Determine the [x, y] coordinate at the center of the cell enclosing the given text.  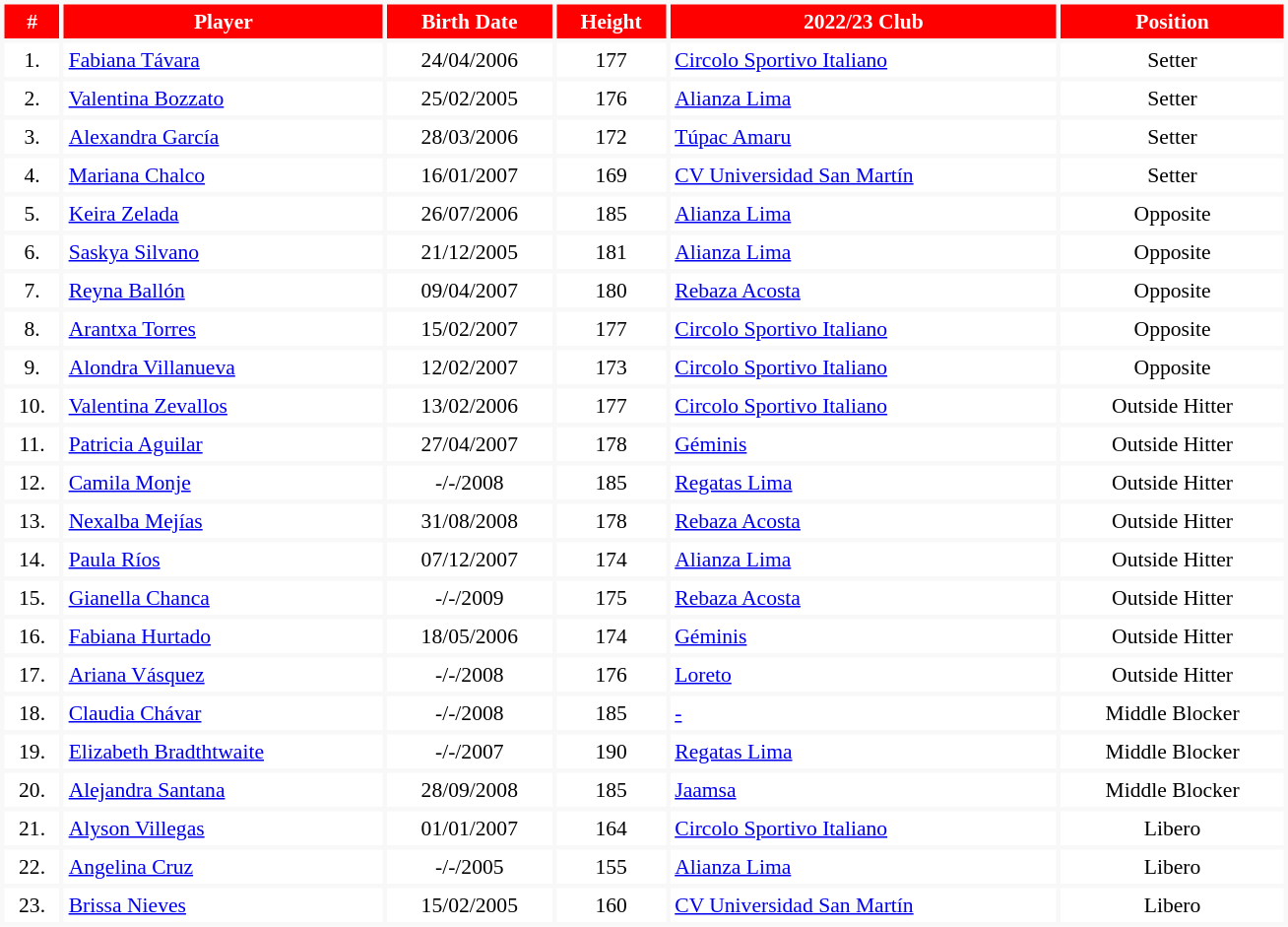
Jaamsa [864, 789]
17. [32, 675]
1. [32, 60]
18/05/2006 [469, 635]
Angelina Cruz [223, 866]
Elizabeth Bradthtwaite [223, 752]
14. [32, 559]
3. [32, 137]
190 [611, 752]
07/12/2007 [469, 559]
09/04/2007 [469, 291]
169 [611, 174]
2. [32, 98]
13. [32, 521]
160 [611, 905]
Height [611, 21]
15. [32, 598]
Birth Date [469, 21]
12. [32, 482]
Loreto [864, 675]
155 [611, 866]
16/01/2007 [469, 174]
Nexalba Mejías [223, 521]
173 [611, 367]
Fabiana Hurtado [223, 635]
23. [32, 905]
20. [32, 789]
Alondra Villanueva [223, 367]
13/02/2006 [469, 405]
01/01/2007 [469, 828]
Camila Monje [223, 482]
11. [32, 444]
4. [32, 174]
9. [32, 367]
Reyna Ballón [223, 291]
Alexandra García [223, 137]
16. [32, 635]
18. [32, 712]
15/02/2005 [469, 905]
22. [32, 866]
-/-/2005 [469, 866]
Valentina Zevallos [223, 405]
24/04/2006 [469, 60]
25/02/2005 [469, 98]
Paula Ríos [223, 559]
Claudia Chávar [223, 712]
28/03/2006 [469, 137]
-/-/2007 [469, 752]
21/12/2005 [469, 251]
181 [611, 251]
2022/23 Club [864, 21]
28/09/2008 [469, 789]
12/02/2007 [469, 367]
Alyson Villegas [223, 828]
27/04/2007 [469, 444]
175 [611, 598]
Arantxa Torres [223, 328]
Túpac Amaru [864, 137]
10. [32, 405]
Player [223, 21]
Mariana Chalco [223, 174]
Fabiana Távara [223, 60]
15/02/2007 [469, 328]
Ariana Vásquez [223, 675]
Position [1172, 21]
164 [611, 828]
# [32, 21]
8. [32, 328]
6. [32, 251]
Brissa Nieves [223, 905]
180 [611, 291]
Valentina Bozzato [223, 98]
172 [611, 137]
Alejandra Santana [223, 789]
Patricia Aguilar [223, 444]
5. [32, 214]
- [864, 712]
31/08/2008 [469, 521]
26/07/2006 [469, 214]
-/-/2009 [469, 598]
7. [32, 291]
Gianella Chanca [223, 598]
Keira Zelada [223, 214]
Saskya Silvano [223, 251]
21. [32, 828]
19. [32, 752]
